Capture the cell that displays the provided text and extract its [x, y] central coordinate. 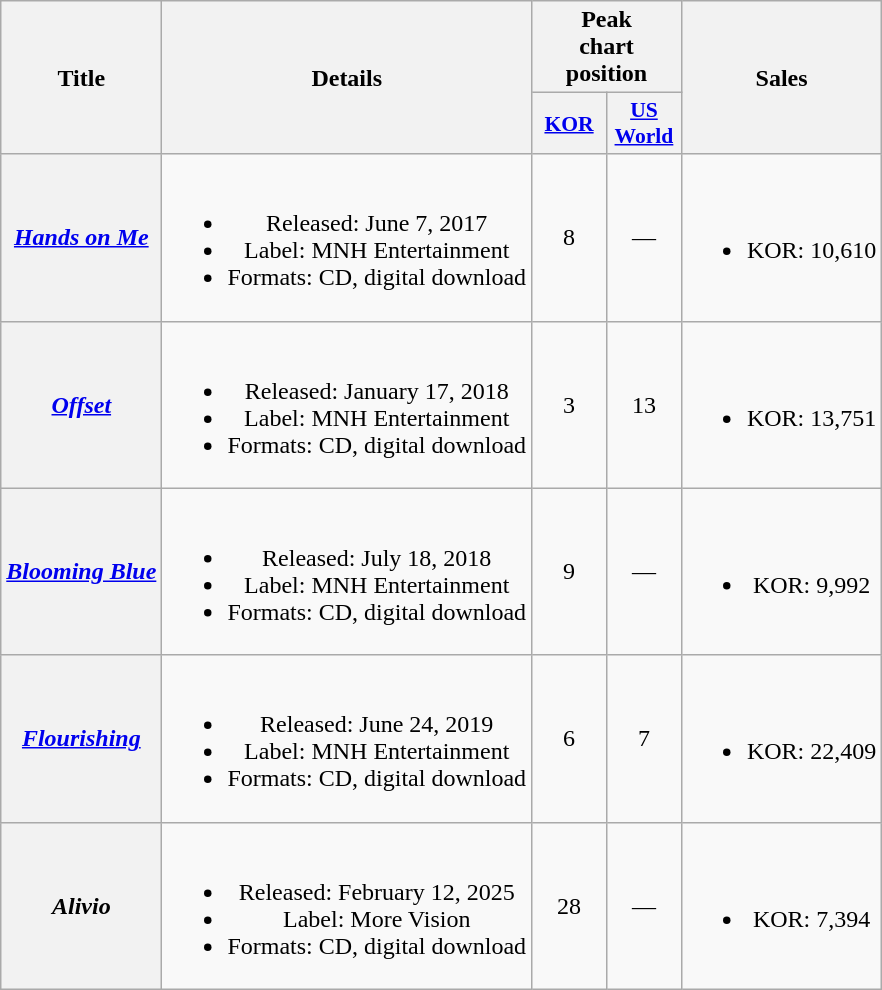
Released: July 18, 2018Label: MNH EntertainmentFormats: CD, digital download [347, 572]
Sales [781, 78]
Released: June 7, 2017Label: MNH EntertainmentFormats: CD, digital download [347, 238]
KOR [570, 124]
Title [82, 78]
8 [570, 238]
Peakchartposition [607, 47]
3 [570, 404]
KOR: 22,409 [781, 738]
KOR: 7,394 [781, 906]
6 [570, 738]
Released: January 17, 2018Label: MNH EntertainmentFormats: CD, digital download [347, 404]
13 [644, 404]
Details [347, 78]
Flourishing [82, 738]
Released: February 12, 2025Label: More VisionFormats: CD, digital download [347, 906]
28 [570, 906]
7 [644, 738]
9 [570, 572]
Released: June 24, 2019Label: MNH EntertainmentFormats: CD, digital download [347, 738]
Blooming Blue [82, 572]
Hands on Me [82, 238]
KOR: 13,751 [781, 404]
KOR: 9,992 [781, 572]
KOR: 10,610 [781, 238]
USWorld [644, 124]
Offset [82, 404]
Alivio [82, 906]
